Locate the cell with the specified text and output its [x, y] center coordinate. 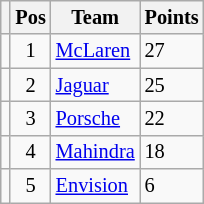
5 [30, 186]
Team [96, 17]
22 [172, 118]
Mahindra [96, 152]
3 [30, 118]
Pos [30, 17]
27 [172, 51]
6 [172, 186]
Porsche [96, 118]
1 [30, 51]
McLaren [96, 51]
25 [172, 85]
Envision [96, 186]
2 [30, 85]
Points [172, 17]
18 [172, 152]
Jaguar [96, 85]
4 [30, 152]
